Extract the (X, Y) coordinate from the center of the cell holding the provided text.  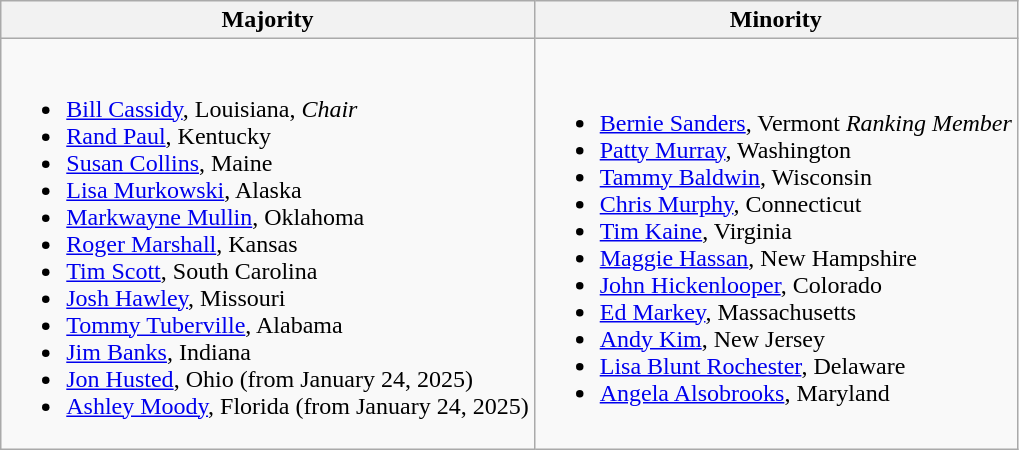
Minority (776, 20)
Majority (268, 20)
